Scan for the cell matching the given text and deliver its [X, Y] coordinate at center. 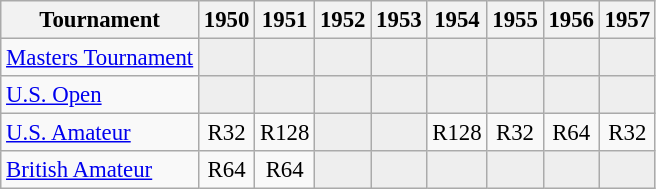
1952 [343, 20]
1955 [515, 20]
1953 [399, 20]
U.S. Open [100, 95]
1956 [571, 20]
British Amateur [100, 170]
1954 [457, 20]
Masters Tournament [100, 58]
U.S. Amateur [100, 133]
1950 [227, 20]
1957 [627, 20]
1951 [285, 20]
Tournament [100, 20]
